Return [x, y] of the center of cell containing provided text 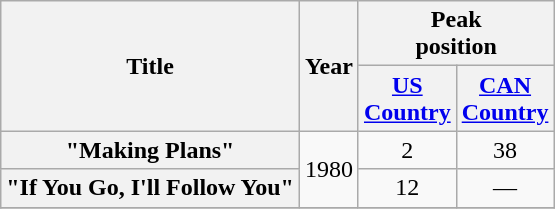
Peakposition [456, 34]
2 [407, 150]
12 [407, 188]
38 [505, 150]
— [505, 188]
"If You Go, I'll Follow You" [150, 188]
1980 [328, 169]
Title [150, 66]
"Making Plans" [150, 150]
USCountry [407, 98]
Year [328, 66]
CANCountry [505, 98]
